Capture the cell that displays the provided text and extract its (X, Y) central coordinate. 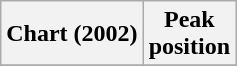
Peakposition (189, 34)
Chart (2002) (72, 34)
